Provide the (x, y) coordinate of the cell's center where the given text is located.  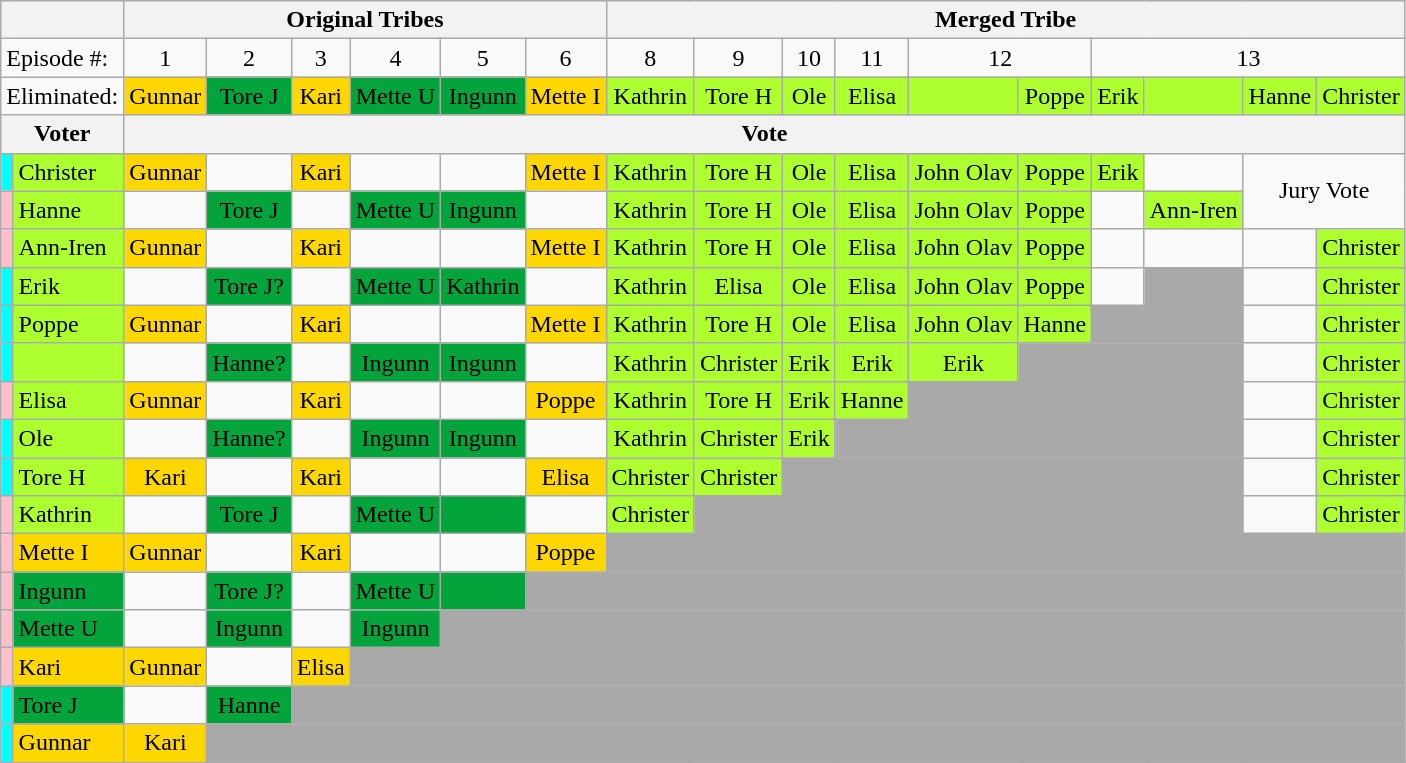
3 (320, 58)
Voter (62, 134)
8 (650, 58)
1 (166, 58)
Episode #: (62, 58)
Merged Tribe (1006, 20)
6 (566, 58)
4 (395, 58)
Vote (764, 134)
12 (1000, 58)
13 (1249, 58)
2 (249, 58)
11 (872, 58)
Original Tribes (365, 20)
Eliminated: (62, 96)
Jury Vote (1324, 191)
10 (809, 58)
5 (483, 58)
9 (738, 58)
